For the text-containing cell, return its midpoint in (x, y) coordinate format. 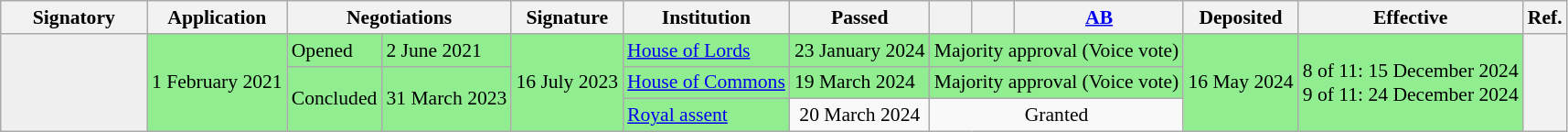
1 February 2021 (218, 82)
23 January 2024 (859, 50)
AB (1099, 17)
16 July 2023 (567, 82)
19 March 2024 (859, 82)
2 June 2021 (446, 50)
Royal assent (706, 115)
Deposited (1240, 17)
Effective (1411, 17)
House of Lords (706, 50)
Negotiations (400, 17)
20 March 2024 (859, 115)
Signature (567, 17)
Granted (1057, 115)
Application (218, 17)
Signatory (74, 17)
Passed (859, 17)
Opened (335, 50)
House of Commons (706, 82)
Institution (706, 17)
8 of 11: 15 December 20249 of 11: 24 December 2024 (1411, 82)
16 May 2024 (1240, 82)
Ref. (1545, 17)
31 March 2023 (446, 99)
Concluded (335, 99)
